From the cell containing the given text, extract its center point as [X, Y] coordinate. 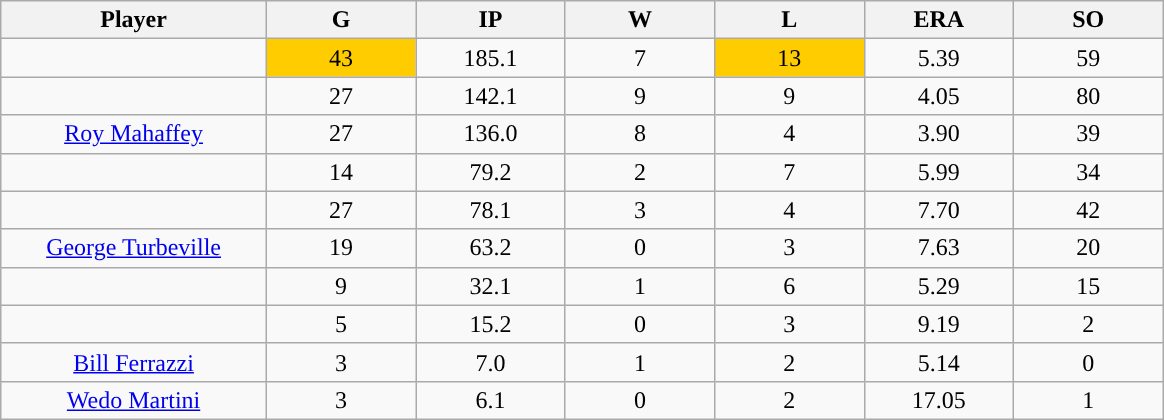
42 [1088, 210]
13 [790, 58]
4.05 [938, 96]
5.29 [938, 286]
6 [790, 286]
Roy Mahaffey [134, 134]
L [790, 20]
Wedo Martini [134, 400]
ERA [938, 20]
15 [1088, 286]
Bill Ferrazzi [134, 362]
George Turbeville [134, 248]
59 [1088, 58]
185.1 [490, 58]
7.70 [938, 210]
SO [1088, 20]
5 [340, 324]
79.2 [490, 172]
78.1 [490, 210]
142.1 [490, 96]
15.2 [490, 324]
7.0 [490, 362]
6.1 [490, 400]
W [640, 20]
20 [1088, 248]
9.19 [938, 324]
39 [1088, 134]
80 [1088, 96]
7.63 [938, 248]
43 [340, 58]
32.1 [490, 286]
14 [340, 172]
8 [640, 134]
5.39 [938, 58]
34 [1088, 172]
3.90 [938, 134]
Player [134, 20]
17.05 [938, 400]
5.14 [938, 362]
G [340, 20]
19 [340, 248]
63.2 [490, 248]
5.99 [938, 172]
136.0 [490, 134]
IP [490, 20]
